Capture the cell that displays the provided text and extract its [x, y] central coordinate. 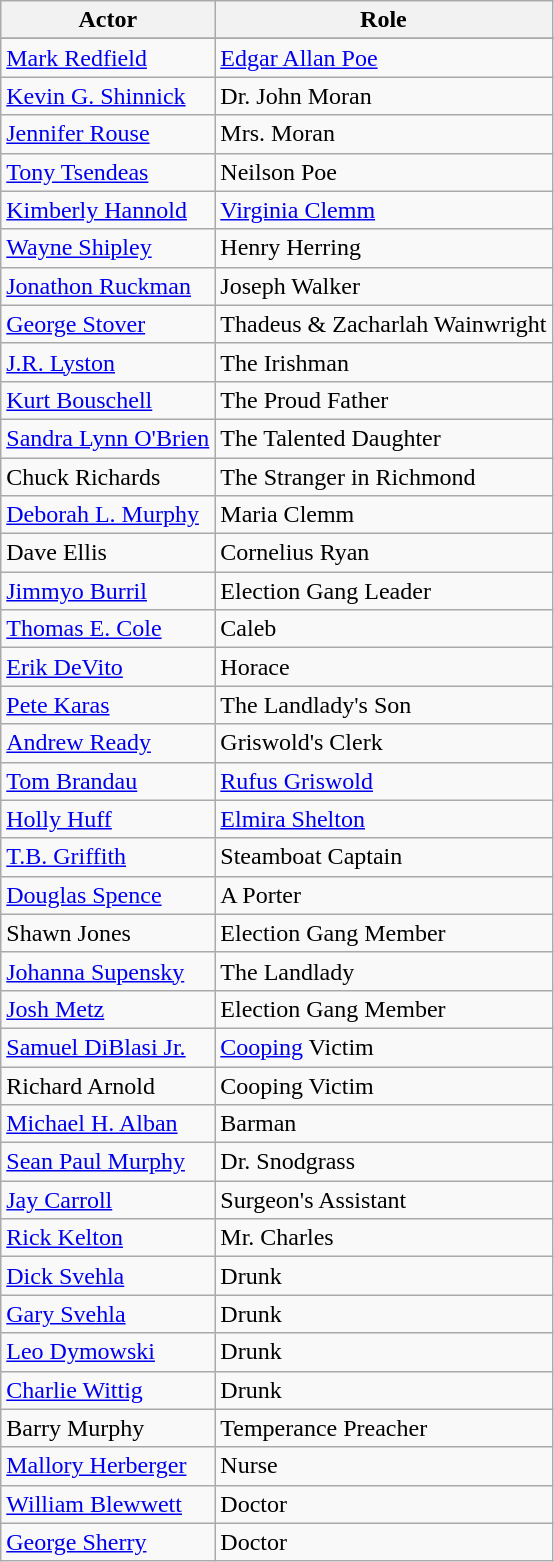
Michael H. Alban [108, 1124]
Gary Svehla [108, 1314]
Chuck Richards [108, 477]
Henry Herring [384, 248]
Joseph Walker [384, 286]
George Sherry [108, 1542]
Charlie Wittig [108, 1390]
Barman [384, 1124]
Dr. Snodgrass [384, 1162]
Dave Ellis [108, 553]
Surgeon's Assistant [384, 1200]
Virginia Clemm [384, 210]
Jonathon Ruckman [108, 286]
Andrew Ready [108, 743]
The Irishman [384, 362]
Thadeus & Zacharlah Wainwright [384, 324]
Mallory Herberger [108, 1466]
Actor [108, 20]
William Blewwett [108, 1504]
Douglas Spence [108, 895]
Election Gang Leader [384, 591]
A Porter [384, 895]
Sean Paul Murphy [108, 1162]
Kevin G. Shinnick [108, 96]
J.R. Lyston [108, 362]
Tony Tsendeas [108, 172]
Shawn Jones [108, 933]
Steamboat Captain [384, 857]
Mr. Charles [384, 1238]
George Stover [108, 324]
T.B. Griffith [108, 857]
Dick Svehla [108, 1276]
Jimmyo Burril [108, 591]
Sandra Lynn O'Brien [108, 438]
Erik DeVito [108, 667]
Neilson Poe [384, 172]
Deborah L. Murphy [108, 515]
Griswold's Clerk [384, 743]
Caleb [384, 629]
The Landlady [384, 971]
The Landlady's Son [384, 705]
Mrs. Moran [384, 134]
Edgar Allan Poe [384, 58]
Rufus Griswold [384, 781]
Role [384, 20]
Barry Murphy [108, 1428]
Josh Metz [108, 1009]
The Proud Father [384, 400]
The Stranger in Richmond [384, 477]
Richard Arnold [108, 1085]
Wayne Shipley [108, 248]
Maria Clemm [384, 515]
Cornelius Ryan [384, 553]
Elmira Shelton [384, 819]
The Talented Daughter [384, 438]
Johanna Supensky [108, 971]
Mark Redfield [108, 58]
Dr. John Moran [384, 96]
Horace [384, 667]
Samuel DiBlasi Jr. [108, 1047]
Rick Kelton [108, 1238]
Jennifer Rouse [108, 134]
Nurse [384, 1466]
Holly Huff [108, 819]
Tom Brandau [108, 781]
Leo Dymowski [108, 1352]
Kimberly Hannold [108, 210]
Pete Karas [108, 705]
Temperance Preacher [384, 1428]
Thomas E. Cole [108, 629]
Jay Carroll [108, 1200]
Kurt Bouschell [108, 400]
